Return (X, Y) of the center of cell containing provided text 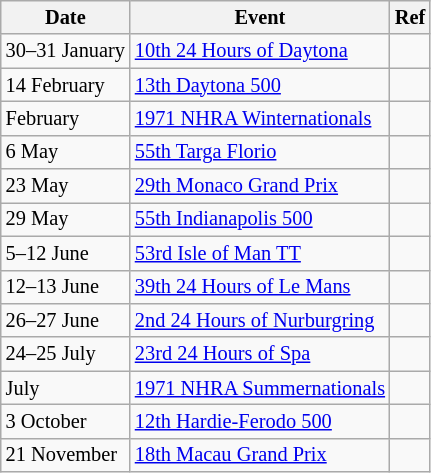
29 May (66, 219)
29th Monaco Grand Prix (260, 186)
21 November (66, 455)
55th Targa Florio (260, 152)
12–13 June (66, 287)
6 May (66, 152)
55th Indianapolis 500 (260, 219)
53rd Isle of Man TT (260, 253)
23rd 24 Hours of Spa (260, 354)
Date (66, 17)
5–12 June (66, 253)
1971 NHRA Summernationals (260, 388)
2nd 24 Hours of Nurburgring (260, 320)
July (66, 388)
23 May (66, 186)
24–25 July (66, 354)
13th Daytona 500 (260, 85)
10th 24 Hours of Daytona (260, 51)
18th Macau Grand Prix (260, 455)
Event (260, 17)
1971 NHRA Winternationals (260, 118)
12th Hardie-Ferodo 500 (260, 421)
39th 24 Hours of Le Mans (260, 287)
30–31 January (66, 51)
Ref (410, 17)
3 October (66, 421)
February (66, 118)
26–27 June (66, 320)
14 February (66, 85)
